Search for the cell housing the specified text and yield its (X, Y) center coordinate. 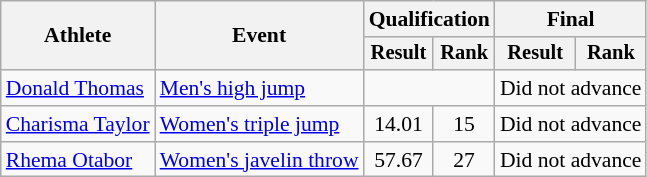
Donald Thomas (78, 88)
Final (571, 19)
14.01 (399, 124)
Men's high jump (260, 88)
Athlete (78, 36)
Women's triple jump (260, 124)
Qualification (430, 19)
Charisma Taylor (78, 124)
15 (464, 124)
Event (260, 36)
